Identify which cell holds the provided text, then report its [X, Y] central coordinate. 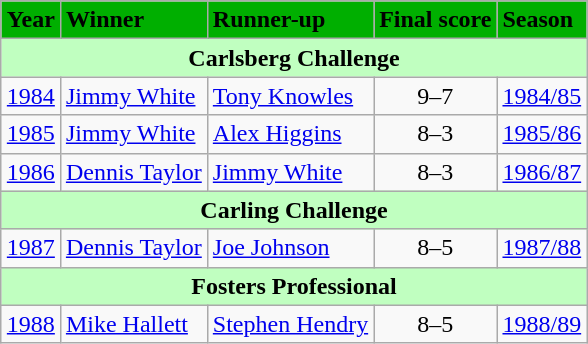
Tony Knowles [290, 96]
Final score [436, 20]
1988/89 [542, 324]
1988 [30, 324]
Fosters Professional [294, 286]
Stephen Hendry [290, 324]
Alex Higgins [290, 134]
1985/86 [542, 134]
1984 [30, 96]
Season [542, 20]
Mike Hallett [134, 324]
Carlsberg Challenge [294, 58]
1984/85 [542, 96]
Winner [134, 20]
1986 [30, 172]
1987 [30, 248]
Runner-up [290, 20]
Year [30, 20]
Carling Challenge [294, 210]
Joe Johnson [290, 248]
1985 [30, 134]
9–7 [436, 96]
1987/88 [542, 248]
1986/87 [542, 172]
